Find where the given text appears and provide that cell's center as (x, y) coordinate. 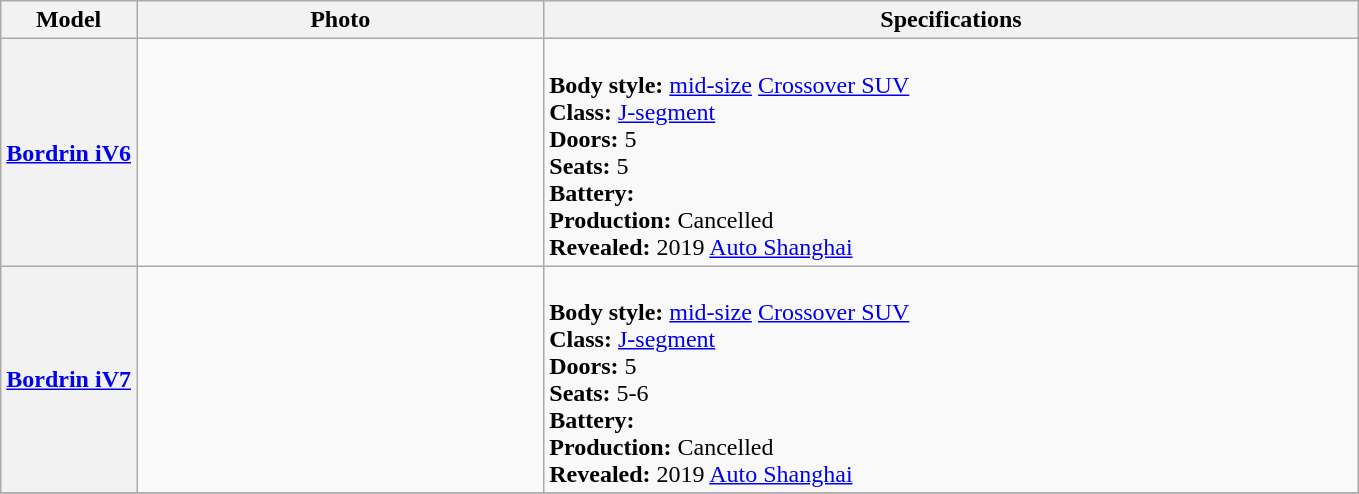
Specifications (951, 20)
Bordrin iV7 (69, 380)
Model (69, 20)
Bordrin iV6 (69, 152)
Body style: mid-size Crossover SUVClass: J-segmentDoors: 5Seats: 5-6Battery:Production: CancelledRevealed: 2019 Auto Shanghai (951, 380)
Photo (340, 20)
Body style: mid-size Crossover SUVClass: J-segmentDoors: 5Seats: 5Battery:Production: CancelledRevealed: 2019 Auto Shanghai (951, 152)
